Return the (X, Y) coordinate for the center point of the cell that contains the specified text.  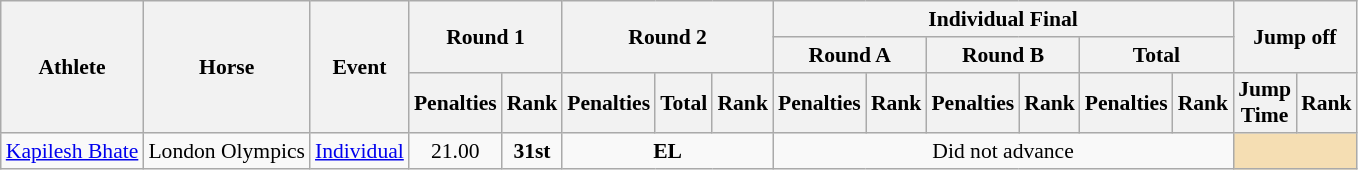
JumpTime (1264, 102)
Individual (360, 152)
Athlete (72, 67)
Jump off (1294, 36)
Round 1 (486, 36)
Horse (226, 67)
Round B (1002, 55)
Kapilesh Bhate (72, 152)
Round 2 (668, 36)
31st (532, 152)
EL (668, 152)
Did not advance (1003, 152)
Event (360, 67)
Round A (850, 55)
Individual Final (1003, 19)
London Olympics (226, 152)
21.00 (456, 152)
